Output the [X, Y] coordinate of the center of the cell containing the given text.  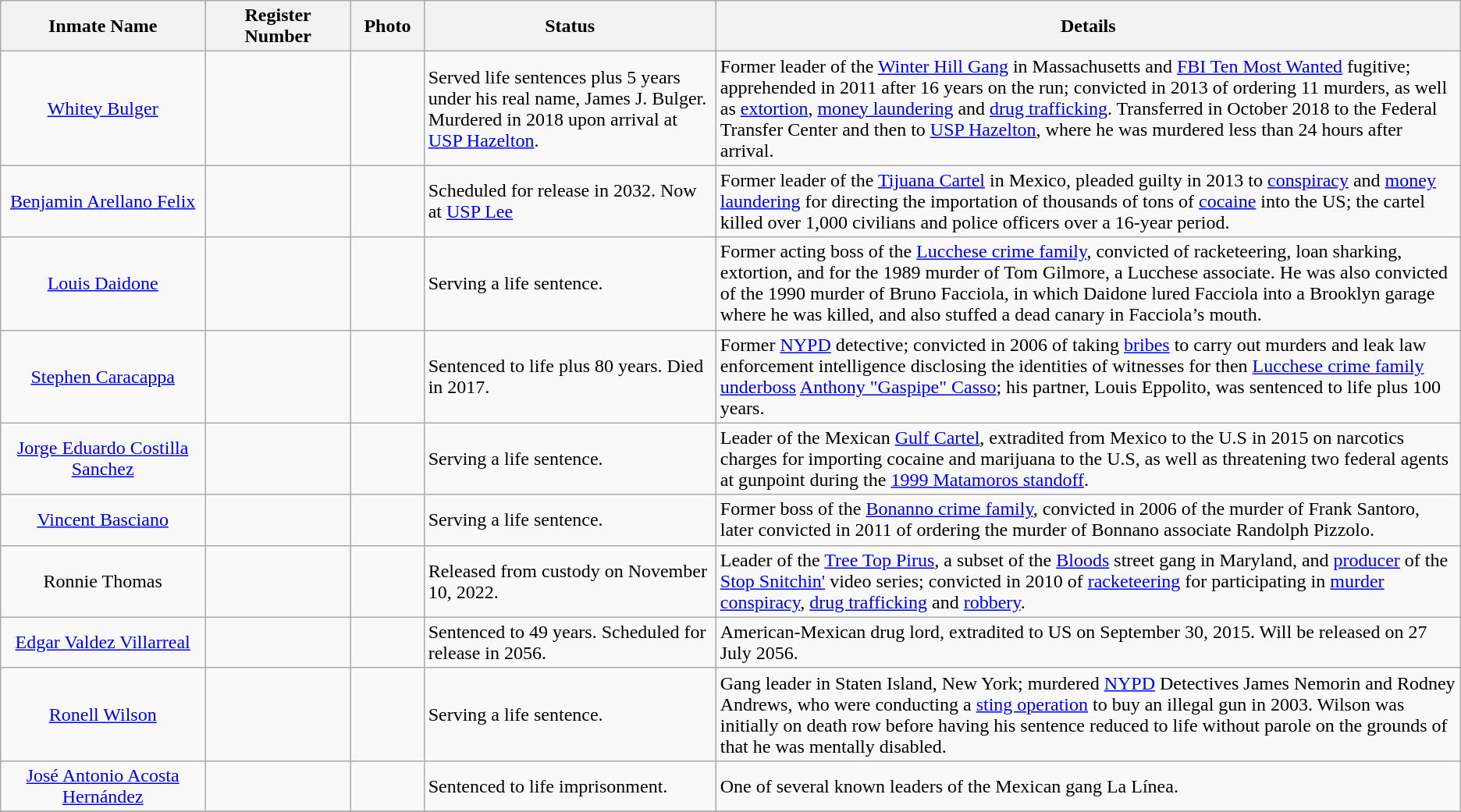
Released from custody on November 10, 2022. [570, 581]
American-Mexican drug lord, extradited to US on September 30, 2015. Will be released on 27 July 2056. [1088, 643]
One of several known leaders of the Mexican gang La Línea. [1088, 786]
Ronell Wilson [103, 714]
Sentenced to life imprisonment. [570, 786]
Vincent Basciano [103, 519]
José Antonio Acosta Hernández [103, 786]
Served life sentences plus 5 years under his real name, James J. Bulger. Murdered in 2018 upon arrival at USP Hazelton. [570, 108]
Jorge Eduardo Costilla Sanchez [103, 459]
Details [1088, 27]
Scheduled for release in 2032. Now at USP Lee [570, 201]
Benjamin Arellano Felix [103, 201]
Stephen Caracappa [103, 376]
Whitey Bulger [103, 108]
Register Number [278, 27]
Louis Daidone [103, 284]
Status [570, 27]
Sentenced to life plus 80 years. Died in 2017. [570, 376]
Photo [388, 27]
Inmate Name [103, 27]
Ronnie Thomas [103, 581]
Edgar Valdez Villarreal [103, 643]
Sentenced to 49 years. Scheduled for release in 2056. [570, 643]
